Detect which cell encompasses the target text, then output its (X, Y) center coordinate. 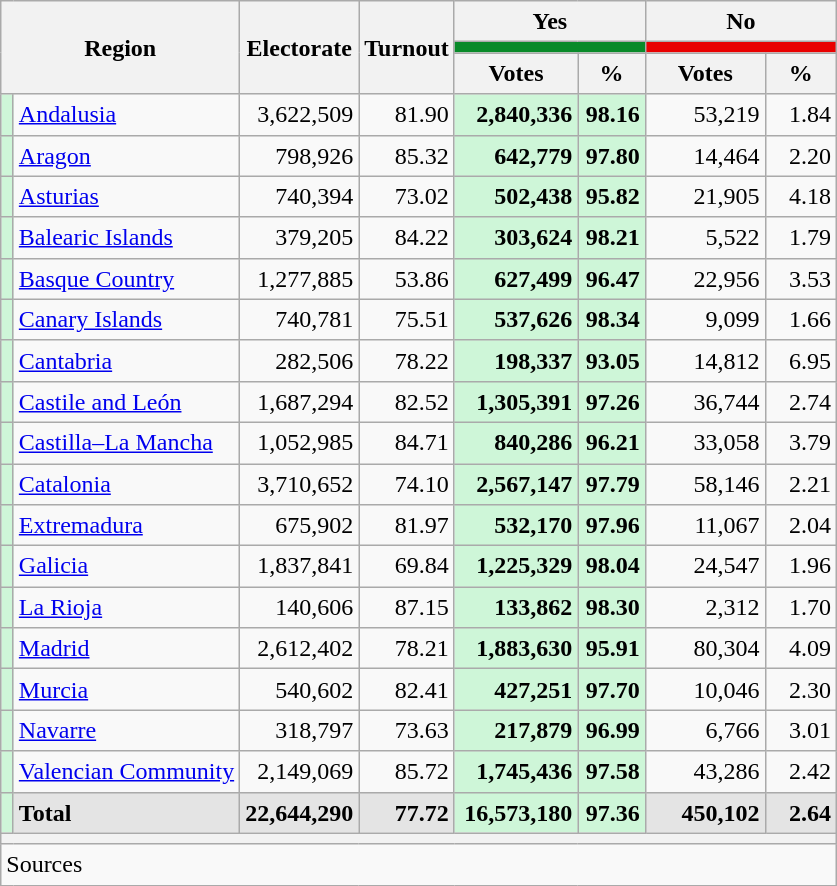
Galicia (126, 566)
14,812 (705, 360)
2.64 (800, 812)
96.99 (612, 730)
82.52 (407, 402)
1,225,329 (516, 566)
97.80 (612, 156)
Castile and León (126, 402)
840,286 (516, 442)
16,573,180 (516, 812)
97.26 (612, 402)
22,644,290 (300, 812)
3,622,509 (300, 114)
36,744 (705, 402)
2,312 (705, 608)
97.96 (612, 526)
502,438 (516, 196)
217,879 (516, 730)
78.22 (407, 360)
73.63 (407, 730)
642,779 (516, 156)
2,567,147 (516, 484)
2,149,069 (300, 772)
La Rioja (126, 608)
133,862 (516, 608)
Andalusia (126, 114)
10,046 (705, 690)
22,956 (705, 278)
2.42 (800, 772)
798,926 (300, 156)
1,745,436 (516, 772)
1,052,985 (300, 442)
2.30 (800, 690)
95.91 (612, 648)
282,506 (300, 360)
81.90 (407, 114)
98.30 (612, 608)
73.02 (407, 196)
740,781 (300, 320)
1.66 (800, 320)
Valencian Community (126, 772)
9,099 (705, 320)
14,464 (705, 156)
Sources (419, 864)
6.95 (800, 360)
1.84 (800, 114)
Asturias (126, 196)
96.21 (612, 442)
Balearic Islands (126, 238)
Yes (550, 22)
24,547 (705, 566)
69.84 (407, 566)
97.36 (612, 812)
78.21 (407, 648)
Region (120, 48)
96.47 (612, 278)
98.16 (612, 114)
98.04 (612, 566)
Murcia (126, 690)
Aragon (126, 156)
53.86 (407, 278)
98.34 (612, 320)
5,522 (705, 238)
537,626 (516, 320)
81.97 (407, 526)
97.58 (612, 772)
Basque Country (126, 278)
Electorate (300, 48)
84.71 (407, 442)
303,624 (516, 238)
85.32 (407, 156)
540,602 (300, 690)
4.18 (800, 196)
2.04 (800, 526)
2.74 (800, 402)
Catalonia (126, 484)
3.01 (800, 730)
3.53 (800, 278)
Total (126, 812)
1,837,841 (300, 566)
1,687,294 (300, 402)
No (740, 22)
Madrid (126, 648)
6,766 (705, 730)
97.70 (612, 690)
427,251 (516, 690)
Castilla–La Mancha (126, 442)
58,146 (705, 484)
87.15 (407, 608)
98.21 (612, 238)
1,277,885 (300, 278)
627,499 (516, 278)
33,058 (705, 442)
77.72 (407, 812)
1.79 (800, 238)
2.20 (800, 156)
85.72 (407, 772)
2.21 (800, 484)
450,102 (705, 812)
84.22 (407, 238)
11,067 (705, 526)
1.70 (800, 608)
53,219 (705, 114)
1.96 (800, 566)
82.41 (407, 690)
4.09 (800, 648)
21,905 (705, 196)
80,304 (705, 648)
1,883,630 (516, 648)
75.51 (407, 320)
95.82 (612, 196)
198,337 (516, 360)
Cantabria (126, 360)
3.79 (800, 442)
Extremadura (126, 526)
140,606 (300, 608)
2,840,336 (516, 114)
93.05 (612, 360)
74.10 (407, 484)
43,286 (705, 772)
379,205 (300, 238)
97.79 (612, 484)
Navarre (126, 730)
3,710,652 (300, 484)
Canary Islands (126, 320)
532,170 (516, 526)
675,902 (300, 526)
318,797 (300, 730)
1,305,391 (516, 402)
Turnout (407, 48)
740,394 (300, 196)
2,612,402 (300, 648)
